Search for the cell housing the specified text and yield its (x, y) center coordinate. 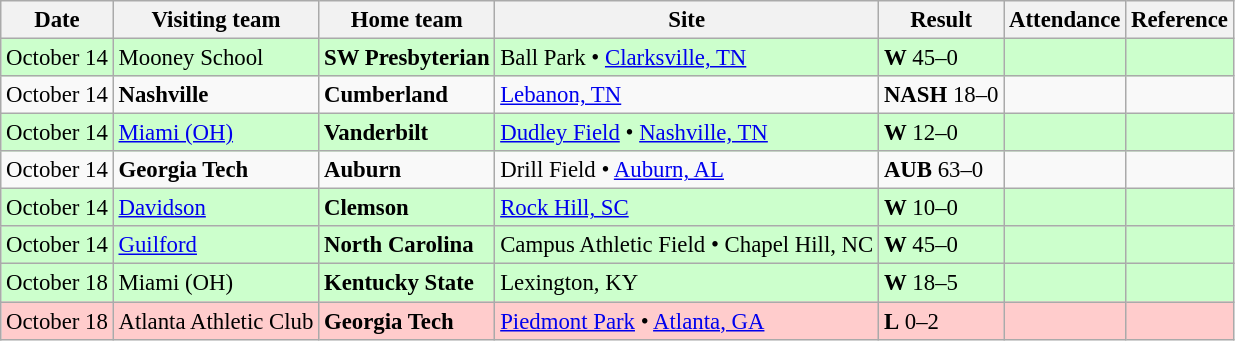
Home team (407, 20)
North Carolina (407, 245)
Rock Hill, SC (687, 208)
Site (687, 20)
Nashville (216, 95)
Reference (1180, 20)
Davidson (216, 208)
Visiting team (216, 20)
W 18–5 (942, 283)
Mooney School (216, 58)
Campus Athletic Field • Chapel Hill, NC (687, 245)
Drill Field • Auburn, AL (687, 170)
Cumberland (407, 95)
AUB 63–0 (942, 170)
Guilford (216, 245)
Vanderbilt (407, 133)
Auburn (407, 170)
W 10–0 (942, 208)
NASH 18–0 (942, 95)
Clemson (407, 208)
Result (942, 20)
Date (57, 20)
Lebanon, TN (687, 95)
Atlanta Athletic Club (216, 321)
Kentucky State (407, 283)
W 12–0 (942, 133)
L 0–2 (942, 321)
Ball Park • Clarksville, TN (687, 58)
Lexington, KY (687, 283)
Piedmont Park • Atlanta, GA (687, 321)
Dudley Field • Nashville, TN (687, 133)
SW Presbyterian (407, 58)
Attendance (1065, 20)
